Determine the [X, Y] coordinate at the center of the cell enclosing the given text.  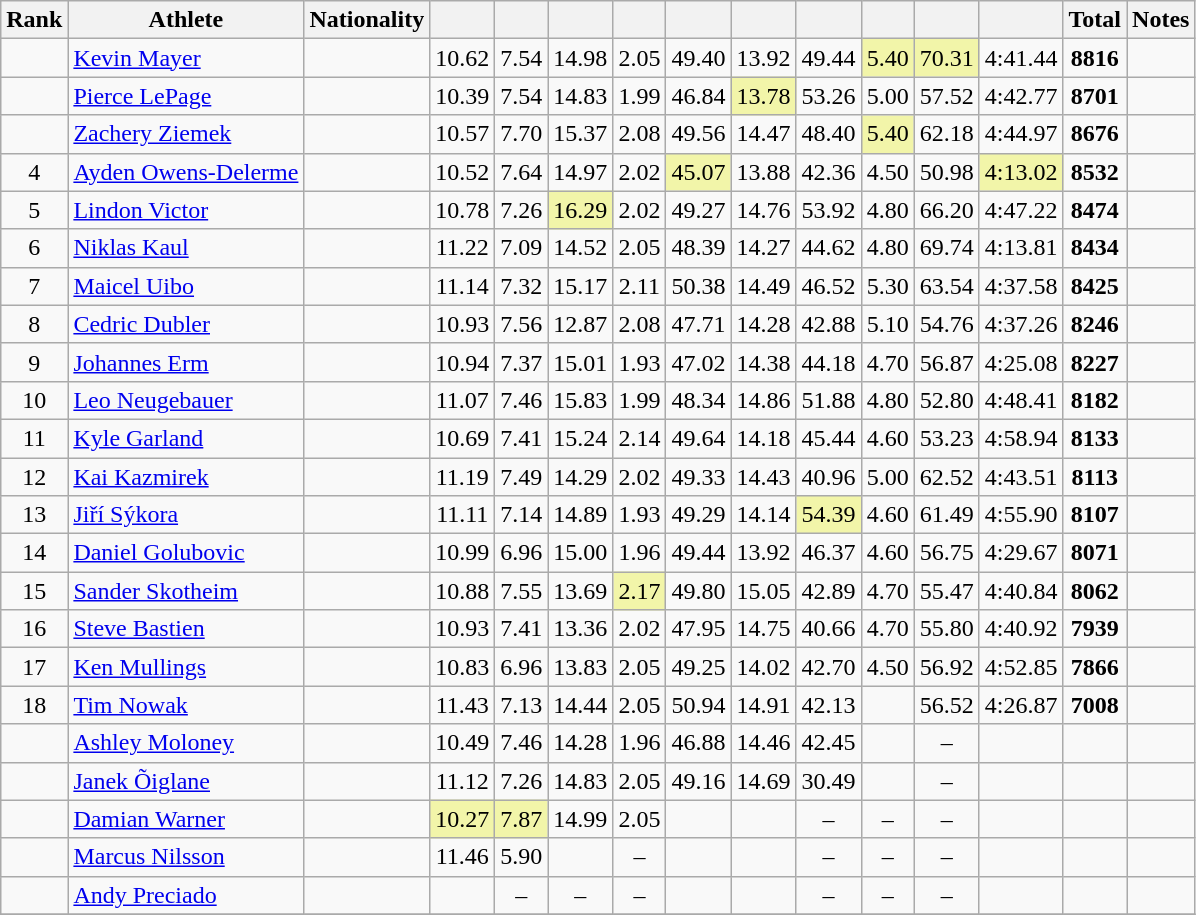
5.90 [522, 857]
10.88 [462, 591]
14.14 [764, 515]
5.10 [888, 324]
12 [34, 477]
Tim Nowak [186, 705]
15.37 [580, 134]
14.52 [580, 248]
42.88 [828, 324]
61.49 [946, 515]
7.70 [522, 134]
Total [1095, 20]
5 [34, 210]
8532 [1095, 172]
49.25 [698, 667]
46.37 [828, 553]
30.49 [828, 781]
Ashley Moloney [186, 743]
14.69 [764, 781]
16.29 [580, 210]
9 [34, 362]
54.76 [946, 324]
4:37.58 [1021, 286]
4:26.87 [1021, 705]
4:58.94 [1021, 438]
8816 [1095, 58]
10.99 [462, 553]
6 [34, 248]
11.22 [462, 248]
10.49 [462, 743]
11.07 [462, 400]
10 [34, 400]
46.52 [828, 286]
56.75 [946, 553]
7.13 [522, 705]
7.55 [522, 591]
10.57 [462, 134]
Marcus Nilsson [186, 857]
42.70 [828, 667]
4 [34, 172]
4:13.02 [1021, 172]
14.97 [580, 172]
14.29 [580, 477]
8 [34, 324]
Damian Warner [186, 819]
40.96 [828, 477]
62.52 [946, 477]
55.47 [946, 591]
54.39 [828, 515]
4:29.67 [1021, 553]
Cedric Dubler [186, 324]
50.38 [698, 286]
15.83 [580, 400]
46.88 [698, 743]
13.69 [580, 591]
4:37.26 [1021, 324]
Nationality [367, 20]
42.36 [828, 172]
48.39 [698, 248]
12.87 [580, 324]
47.95 [698, 629]
14.49 [764, 286]
8113 [1095, 477]
8676 [1095, 134]
4:52.85 [1021, 667]
53.23 [946, 438]
69.74 [946, 248]
11.43 [462, 705]
14.99 [580, 819]
4:41.44 [1021, 58]
11.12 [462, 781]
15.05 [764, 591]
4:48.41 [1021, 400]
11.11 [462, 515]
44.18 [828, 362]
15 [34, 591]
10.39 [462, 96]
49.16 [698, 781]
15.00 [580, 553]
8062 [1095, 591]
10.94 [462, 362]
13.36 [580, 629]
Jiří Sýkora [186, 515]
15.17 [580, 286]
49.27 [698, 210]
7.56 [522, 324]
Lindon Victor [186, 210]
Kai Kazmirek [186, 477]
14.38 [764, 362]
4:40.84 [1021, 591]
11 [34, 438]
8434 [1095, 248]
47.02 [698, 362]
53.92 [828, 210]
63.54 [946, 286]
4:40.92 [1021, 629]
7.87 [522, 819]
62.18 [946, 134]
10.83 [462, 667]
49.40 [698, 58]
13 [34, 515]
56.92 [946, 667]
Ken Mullings [186, 667]
14.91 [764, 705]
7866 [1095, 667]
18 [34, 705]
Andy Preciado [186, 895]
7.32 [522, 286]
46.84 [698, 96]
50.98 [946, 172]
7.37 [522, 362]
10.69 [462, 438]
Maicel Uibo [186, 286]
11.14 [462, 286]
14 [34, 553]
7.14 [522, 515]
66.20 [946, 210]
Athlete [186, 20]
4:47.22 [1021, 210]
Rank [34, 20]
7939 [1095, 629]
40.66 [828, 629]
4:43.51 [1021, 477]
Steve Bastien [186, 629]
10.27 [462, 819]
4:13.81 [1021, 248]
14.43 [764, 477]
4:25.08 [1021, 362]
14.44 [580, 705]
4:55.90 [1021, 515]
11.46 [462, 857]
42.89 [828, 591]
47.71 [698, 324]
42.45 [828, 743]
Kevin Mayer [186, 58]
57.52 [946, 96]
50.94 [698, 705]
Ayden Owens-Delerme [186, 172]
2.17 [640, 591]
Notes [1161, 20]
4:42.77 [1021, 96]
49.33 [698, 477]
55.80 [946, 629]
Janek Õiglane [186, 781]
8182 [1095, 400]
8133 [1095, 438]
49.29 [698, 515]
14.46 [764, 743]
17 [34, 667]
45.44 [828, 438]
Leo Neugebauer [186, 400]
7.49 [522, 477]
44.62 [828, 248]
10.52 [462, 172]
14.02 [764, 667]
7.09 [522, 248]
48.40 [828, 134]
10.78 [462, 210]
15.24 [580, 438]
8107 [1095, 515]
56.87 [946, 362]
Zachery Ziemek [186, 134]
52.80 [946, 400]
7.64 [522, 172]
13.78 [764, 96]
Kyle Garland [186, 438]
56.52 [946, 705]
13.88 [764, 172]
8474 [1095, 210]
51.88 [828, 400]
8701 [1095, 96]
2.14 [640, 438]
5.30 [888, 286]
49.80 [698, 591]
48.34 [698, 400]
2.11 [640, 286]
Johannes Erm [186, 362]
Niklas Kaul [186, 248]
4:44.97 [1021, 134]
8425 [1095, 286]
53.26 [828, 96]
14.76 [764, 210]
42.13 [828, 705]
14.27 [764, 248]
14.98 [580, 58]
16 [34, 629]
45.07 [698, 172]
8227 [1095, 362]
Sander Skotheim [186, 591]
14.89 [580, 515]
7008 [1095, 705]
7 [34, 286]
Daniel Golubovic [186, 553]
14.18 [764, 438]
11.19 [462, 477]
13.83 [580, 667]
70.31 [946, 58]
8246 [1095, 324]
Pierce LePage [186, 96]
14.86 [764, 400]
8071 [1095, 553]
10.62 [462, 58]
49.56 [698, 134]
49.64 [698, 438]
14.47 [764, 134]
14.75 [764, 629]
15.01 [580, 362]
